Output the (X, Y) coordinate of the center of the cell containing the given text.  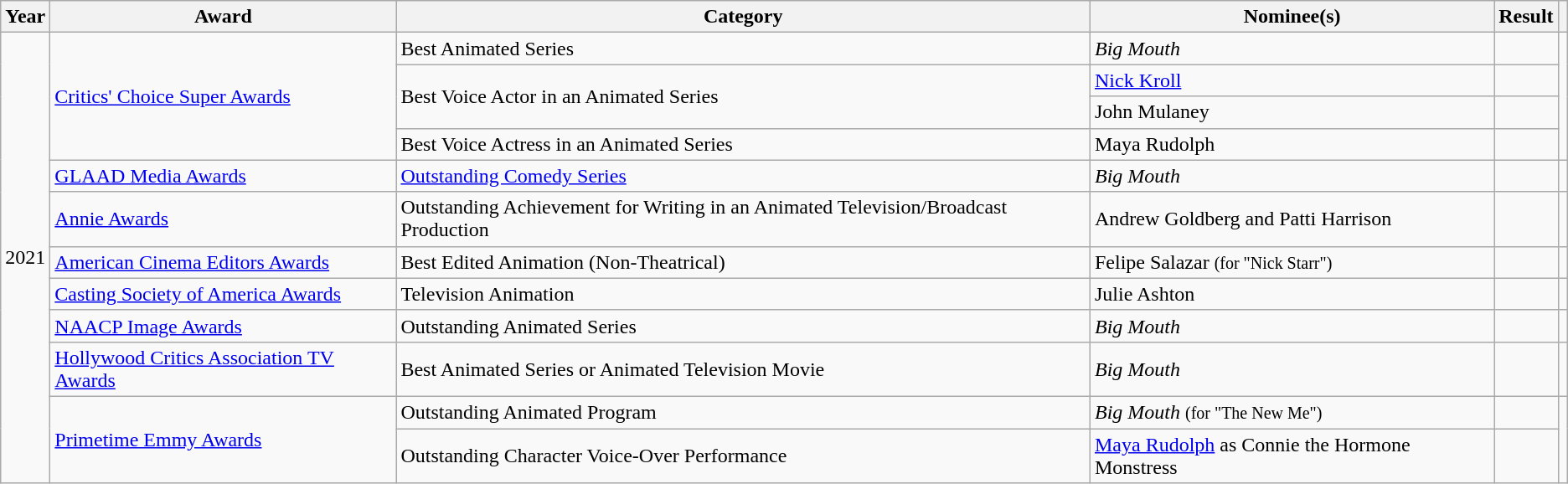
Andrew Goldberg and Patti Harrison (1292, 219)
Big Mouth (for "The New Me") (1292, 412)
Critics' Choice Super Awards (223, 96)
Award (223, 17)
Felipe Salazar (for "Nick Starr") (1292, 262)
Outstanding Animated Series (744, 326)
GLAAD Media Awards (223, 176)
Television Animation (744, 294)
Outstanding Animated Program (744, 412)
Best Voice Actress in an Animated Series (744, 144)
American Cinema Editors Awards (223, 262)
Best Animated Series or Animated Television Movie (744, 368)
Primetime Emmy Awards (223, 439)
Category (744, 17)
Outstanding Achievement for Writing in an Animated Television/Broadcast Production (744, 219)
Nominee(s) (1292, 17)
Maya Rudolph (1292, 144)
2021 (25, 258)
Casting Society of America Awards (223, 294)
Best Edited Animation (Non-Theatrical) (744, 262)
Hollywood Critics Association TV Awards (223, 368)
Julie Ashton (1292, 294)
Outstanding Character Voice-Over Performance (744, 456)
Maya Rudolph as Connie the Hormone Monstress (1292, 456)
NAACP Image Awards (223, 326)
Result (1526, 17)
Best Voice Actor in an Animated Series (744, 96)
Outstanding Comedy Series (744, 176)
Nick Kroll (1292, 80)
Annie Awards (223, 219)
Best Animated Series (744, 49)
John Mulaney (1292, 112)
Year (25, 17)
